Scan for the cell matching the given text and deliver its (X, Y) coordinate at center. 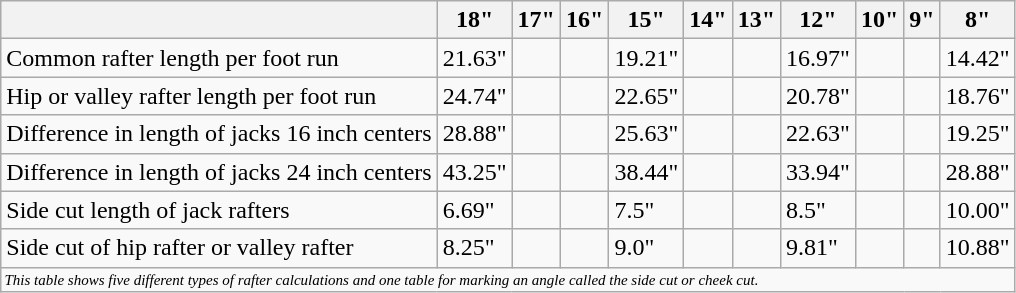
43.25" (474, 172)
7.5" (646, 210)
10" (879, 20)
20.78" (818, 96)
16" (584, 20)
14" (708, 20)
10.88" (978, 248)
Difference in length of jacks 24 inch centers (219, 172)
9.81" (818, 248)
6.69" (474, 210)
21.63" (474, 58)
9" (922, 20)
13" (756, 20)
10.00" (978, 210)
Difference in length of jacks 16 inch centers (219, 134)
Common rafter length per foot run (219, 58)
22.63" (818, 134)
16.97" (818, 58)
8" (978, 20)
19.25" (978, 134)
25.63" (646, 134)
8.5" (818, 210)
12" (818, 20)
24.74" (474, 96)
Side cut length of jack rafters (219, 210)
15" (646, 20)
This table shows five different types of rafter calculations and one table for marking an angle called the side cut or cheek cut. (508, 279)
Side cut of hip rafter or valley rafter (219, 248)
33.94" (818, 172)
22.65" (646, 96)
Hip or valley rafter length per foot run (219, 96)
14.42" (978, 58)
18.76" (978, 96)
19.21" (646, 58)
9.0" (646, 248)
17" (536, 20)
38.44" (646, 172)
8.25" (474, 248)
18" (474, 20)
